Determine the (X, Y) coordinate at the center of the cell enclosing the given text.  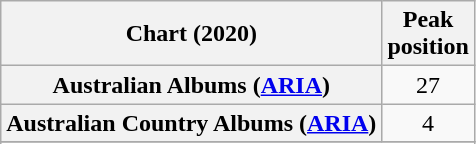
4 (428, 123)
Australian Country Albums (ARIA) (192, 123)
27 (428, 85)
Peakposition (428, 34)
Chart (2020) (192, 34)
Australian Albums (ARIA) (192, 85)
